Search for the cell housing the specified text and yield its (x, y) center coordinate. 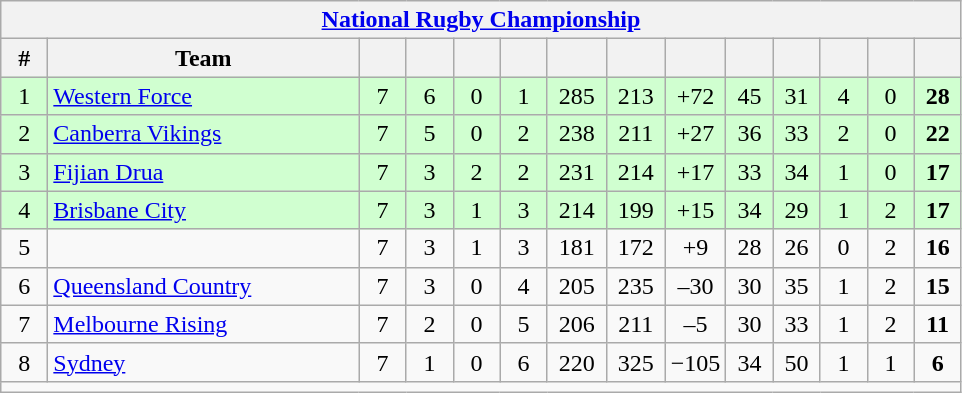
50 (796, 362)
238 (576, 134)
# (24, 58)
11 (938, 324)
+17 (696, 172)
+72 (696, 96)
National Rugby Championship (481, 20)
+9 (696, 248)
Canberra Vikings (204, 134)
199 (636, 210)
Western Force (204, 96)
8 (24, 362)
285 (576, 96)
213 (636, 96)
325 (636, 362)
15 (938, 286)
231 (576, 172)
Melbourne Rising (204, 324)
16 (938, 248)
+15 (696, 210)
Queensland Country (204, 286)
36 (750, 134)
35 (796, 286)
235 (636, 286)
220 (576, 362)
31 (796, 96)
205 (576, 286)
−105 (696, 362)
26 (796, 248)
+27 (696, 134)
206 (576, 324)
181 (576, 248)
Sydney (204, 362)
Fijian Drua (204, 172)
22 (938, 134)
29 (796, 210)
Brisbane City (204, 210)
–5 (696, 324)
172 (636, 248)
–30 (696, 286)
Team (204, 58)
45 (750, 96)
